For the text-containing cell, return its midpoint in (x, y) coordinate format. 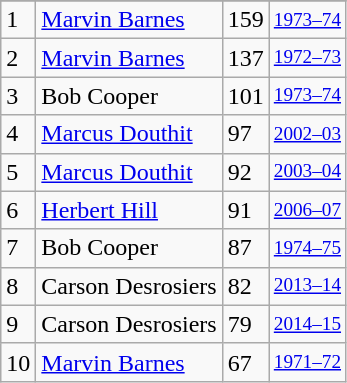
137 (246, 58)
101 (246, 96)
Herbert Hill (129, 210)
97 (246, 134)
1974–75 (307, 248)
92 (246, 172)
9 (18, 324)
67 (246, 362)
10 (18, 362)
6 (18, 210)
1972–73 (307, 58)
159 (246, 20)
8 (18, 286)
87 (246, 248)
5 (18, 172)
2003–04 (307, 172)
2014–15 (307, 324)
2013–14 (307, 286)
4 (18, 134)
1971–72 (307, 362)
3 (18, 96)
2002–03 (307, 134)
7 (18, 248)
82 (246, 286)
2 (18, 58)
79 (246, 324)
91 (246, 210)
2006–07 (307, 210)
1 (18, 20)
